For the text-containing cell, return its midpoint in [X, Y] coordinate format. 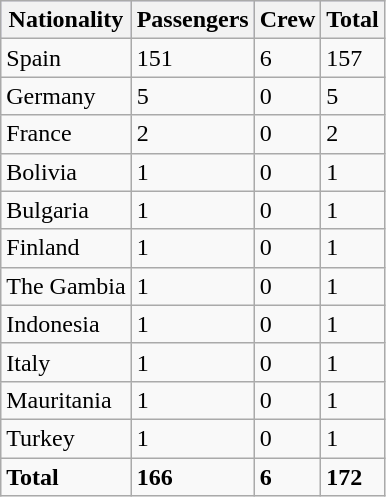
Mauritania [66, 400]
France [66, 134]
Crew [288, 20]
166 [192, 477]
Bulgaria [66, 210]
Germany [66, 96]
Spain [66, 58]
Turkey [66, 438]
151 [192, 58]
Bolivia [66, 172]
Indonesia [66, 324]
157 [353, 58]
Nationality [66, 20]
172 [353, 477]
The Gambia [66, 286]
Passengers [192, 20]
Italy [66, 362]
Finland [66, 248]
